Detect which cell encompasses the target text, then output its (x, y) center coordinate. 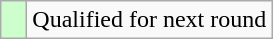
Qualified for next round (150, 20)
